Detect which cell encompasses the target text, then output its (x, y) center coordinate. 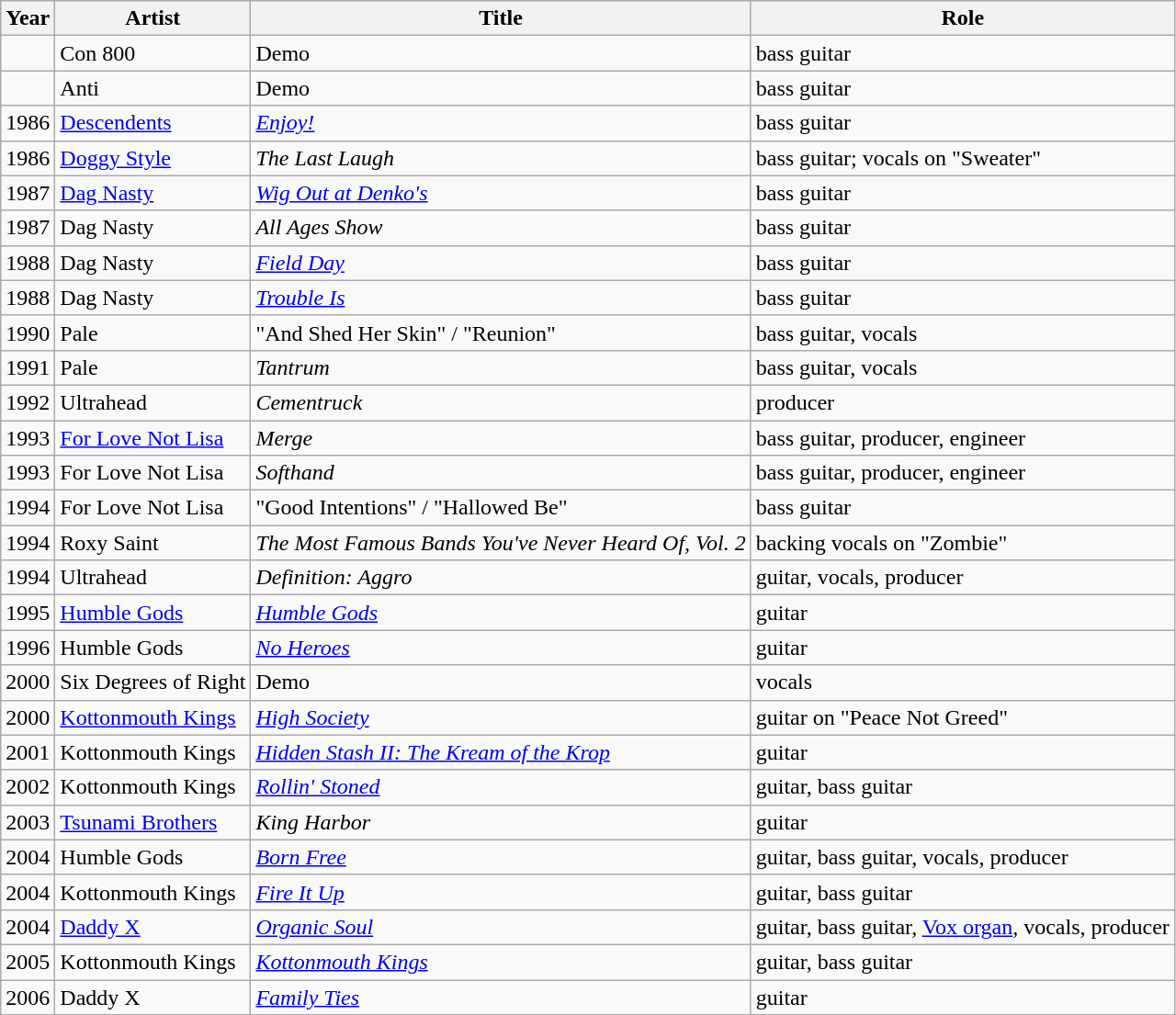
Softhand (501, 473)
Merge (501, 438)
Cementruck (501, 402)
Title (501, 18)
Trouble Is (501, 298)
"Good Intentions" / "Hallowed Be" (501, 508)
Field Day (501, 263)
vocals (963, 682)
1992 (28, 402)
Hidden Stash II: The Kream of the Krop (501, 752)
King Harbor (501, 822)
guitar, bass guitar, Vox organ, vocals, producer (963, 927)
All Ages Show (501, 228)
2002 (28, 787)
bass guitar; vocals on "Sweater" (963, 158)
Enjoy! (501, 123)
1991 (28, 367)
Definition: Aggro (501, 578)
Wig Out at Denko's (501, 193)
Family Ties (501, 997)
The Last Laugh (501, 158)
guitar, bass guitar, vocals, producer (963, 857)
No Heroes (501, 648)
Doggy Style (153, 158)
2001 (28, 752)
Tantrum (501, 367)
High Society (501, 717)
guitar on "Peace Not Greed" (963, 717)
1995 (28, 613)
Organic Soul (501, 927)
Descendents (153, 123)
guitar, vocals, producer (963, 578)
Six Degrees of Right (153, 682)
Born Free (501, 857)
The Most Famous Bands You've Never Heard Of, Vol. 2 (501, 543)
Roxy Saint (153, 543)
backing vocals on "Zombie" (963, 543)
Year (28, 18)
producer (963, 402)
2006 (28, 997)
Role (963, 18)
Tsunami Brothers (153, 822)
2005 (28, 962)
Artist (153, 18)
1990 (28, 333)
Rollin' Stoned (501, 787)
"And Shed Her Skin" / "Reunion" (501, 333)
Fire It Up (501, 892)
Anti (153, 88)
Con 800 (153, 53)
1996 (28, 648)
2003 (28, 822)
